For the text-containing cell, return its midpoint in (X, Y) coordinate format. 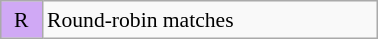
R (21, 20)
Round-robin matches (210, 20)
